Identify which cell holds the provided text, then report its [X, Y] central coordinate. 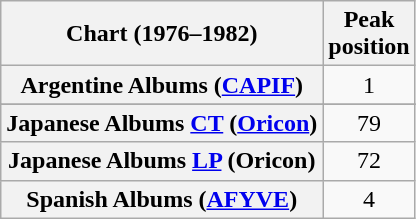
Japanese Albums CT (Oricon) [162, 123]
72 [369, 161]
1 [369, 85]
Japanese Albums LP (Oricon) [162, 161]
Chart (1976–1982) [162, 34]
Spanish Albums (AFYVE) [162, 199]
4 [369, 199]
Argentine Albums (CAPIF) [162, 85]
79 [369, 123]
Peakposition [369, 34]
